Return the (X, Y) coordinate for the center point of the cell that contains the specified text.  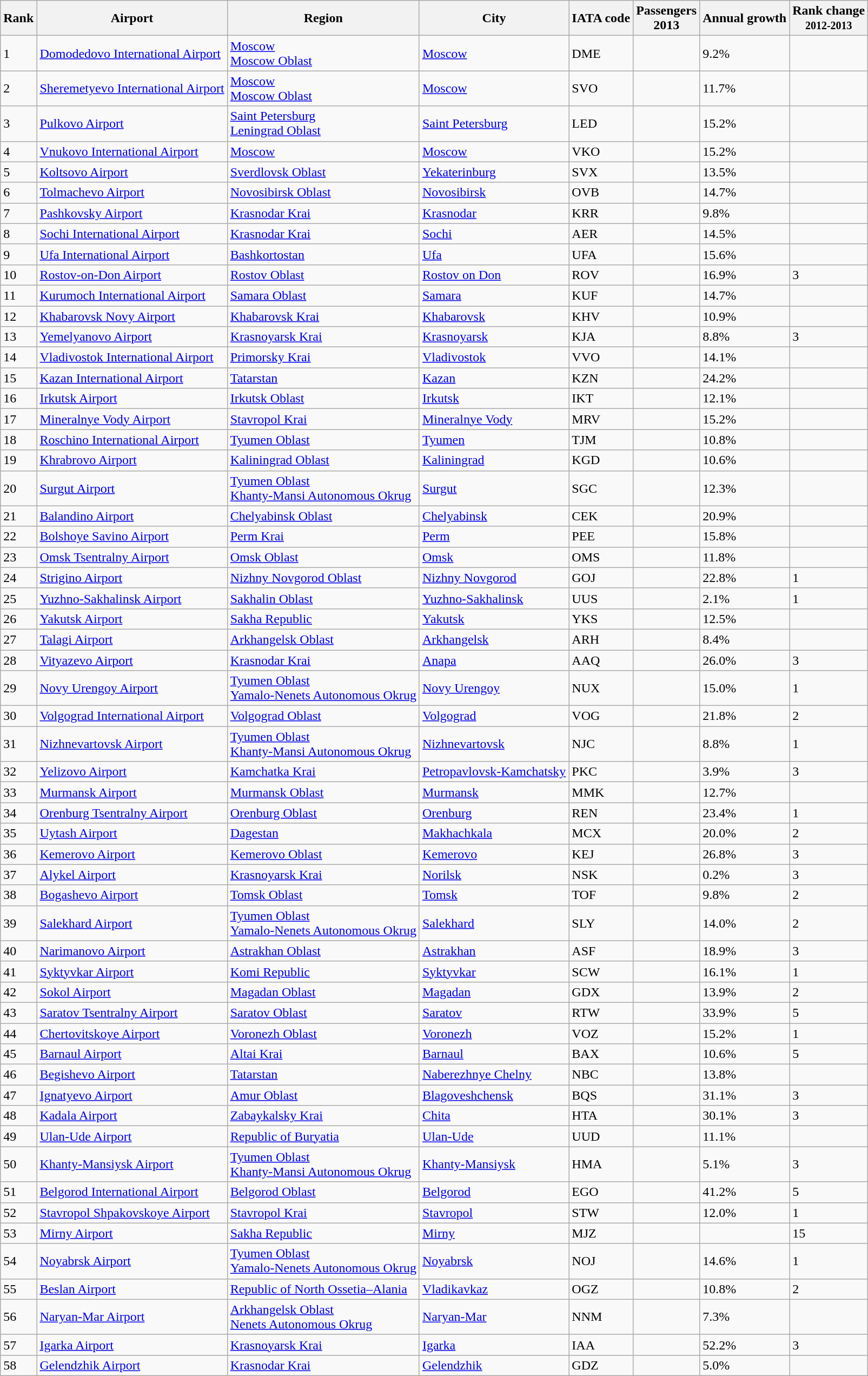
Beslan Airport (132, 1289)
Krasnoyarsk (494, 337)
NBC (601, 1075)
Irkutsk Oblast (323, 399)
Voronezh (494, 1034)
Khanty-Mansiysk Airport (132, 1164)
Yuzhno-Sakhalinsk (494, 598)
NSK (601, 875)
VVO (601, 358)
Omsk Tsentralny Airport (132, 557)
2.1% (745, 598)
Surgut Airport (132, 488)
Vladivostok (494, 358)
3.9% (745, 772)
Salekhard Airport (132, 923)
KJA (601, 337)
KZN (601, 378)
23.4% (745, 813)
14.0% (745, 923)
Vityazevo Airport (132, 660)
ROV (601, 275)
Alykel Airport (132, 875)
BAX (601, 1054)
Roschino International Airport (132, 440)
Bolshoye Savino Airport (132, 537)
Bashkortostan (323, 254)
Tomsk (494, 895)
Talagi Airport (132, 639)
Passengers2013 (666, 18)
Chelyabinsk (494, 516)
AER (601, 234)
7 (18, 213)
Mirny (494, 1233)
13.9% (745, 992)
Kazan International Airport (132, 378)
Yakutsk Airport (132, 619)
32 (18, 772)
PEE (601, 537)
Mineralnye Vody Airport (132, 419)
29 (18, 688)
45 (18, 1054)
Kadala Airport (132, 1116)
Kemerovo Airport (132, 854)
11.1% (745, 1136)
Surgut (494, 488)
17 (18, 419)
Novy Urengoy Airport (132, 688)
SVO (601, 89)
Perm (494, 537)
Chelyabinsk Oblast (323, 516)
Arkhangelsk (494, 639)
30 (18, 716)
Irkutsk Airport (132, 399)
Khabarovsk Novy Airport (132, 316)
Kemerovo Oblast (323, 854)
11 (18, 295)
5.0% (745, 1365)
VOG (601, 716)
Omsk (494, 557)
KUF (601, 295)
SGC (601, 488)
Barnaul Airport (132, 1054)
38 (18, 895)
Naryan-Mar (494, 1317)
Yelizovo Airport (132, 772)
Syktyvkar Airport (132, 971)
6 (18, 193)
Igarka (494, 1345)
Belgorod International Airport (132, 1192)
Perm Krai (323, 537)
TJM (601, 440)
56 (18, 1317)
UUD (601, 1136)
Naberezhnye Chelny (494, 1075)
Vladikavkaz (494, 1289)
Balandino Airport (132, 516)
33 (18, 792)
53 (18, 1233)
PKC (601, 772)
Noyabrsk (494, 1261)
Magadan Oblast (323, 992)
12.3% (745, 488)
KRR (601, 213)
Norilsk (494, 875)
MCX (601, 833)
Kemerovo (494, 854)
MMK (601, 792)
52 (18, 1213)
Saint Petersburg (494, 123)
EGO (601, 1192)
Sochi (494, 234)
55 (18, 1289)
CEK (601, 516)
Amur Oblast (323, 1095)
20.9% (745, 516)
Kaliningrad Oblast (323, 460)
15.0% (745, 688)
19 (18, 460)
Orenburg Oblast (323, 813)
Ulan-Ude (494, 1136)
22 (18, 537)
IATA code (601, 18)
51 (18, 1192)
VOZ (601, 1034)
Volgograd International Airport (132, 716)
Nizhny Novgorod (494, 578)
10.9% (745, 316)
Noyabrsk Airport (132, 1261)
Kazan (494, 378)
28 (18, 660)
IAA (601, 1345)
18 (18, 440)
4 (18, 151)
Blagoveshchensk (494, 1095)
14.6% (745, 1261)
Annual growth (745, 18)
Saratov Tsentralny Airport (132, 1013)
Voronezh Oblast (323, 1034)
KHV (601, 316)
UFA (601, 254)
Airport (132, 18)
Rostov Oblast (323, 275)
Yemelyanovo Airport (132, 337)
Nizhnevartovsk Airport (132, 744)
Sheremetyevo International Airport (132, 89)
BQS (601, 1095)
Novy Urengoy (494, 688)
0.2% (745, 875)
Pulkovo Airport (132, 123)
Ulan-Ude Airport (132, 1136)
Irkutsk (494, 399)
27 (18, 639)
OVB (601, 193)
Zabaykalsky Krai (323, 1116)
Strigino Airport (132, 578)
Koltsovo Airport (132, 172)
Domodedovo International Airport (132, 53)
Rank (18, 18)
ASF (601, 951)
Astrakhan (494, 951)
39 (18, 923)
Saratov (494, 1013)
Tomsk Oblast (323, 895)
8 (18, 234)
RTW (601, 1013)
Kaliningrad (494, 460)
Yekaterinburg (494, 172)
12.5% (745, 619)
Belgorod Oblast (323, 1192)
Uytash Airport (132, 833)
12 (18, 316)
NOJ (601, 1261)
Murmansk (494, 792)
Anapa (494, 660)
33.9% (745, 1013)
SCW (601, 971)
Magadan (494, 992)
Volgograd (494, 716)
Gelendzhik Airport (132, 1365)
Murmansk Airport (132, 792)
HMA (601, 1164)
GOJ (601, 578)
11.8% (745, 557)
26 (18, 619)
Tyumen Oblast (323, 440)
Igarka Airport (132, 1345)
31.1% (745, 1095)
Orenburg (494, 813)
Yuzhno-Sakhalinsk Airport (132, 598)
Saint PetersburgLeningrad Oblast (323, 123)
SLY (601, 923)
Rank change 2012-2013 (829, 18)
VKO (601, 151)
Mineralnye Vody (494, 419)
34 (18, 813)
15.6% (745, 254)
Astrakhan Oblast (323, 951)
Primorsky Krai (323, 358)
Chita (494, 1116)
Arkhangelsk OblastNenets Autonomous Okrug (323, 1317)
41.2% (745, 1192)
Tolmachevo Airport (132, 193)
Stavropol Shpakovskoye Airport (132, 1213)
49 (18, 1136)
Komi Republic (323, 971)
Kamchatka Krai (323, 772)
7.3% (745, 1317)
Saratov Oblast (323, 1013)
Begishevo Airport (132, 1075)
42 (18, 992)
Narimanovo Airport (132, 951)
Samara (494, 295)
Makhachkala (494, 833)
26.8% (745, 854)
Pashkovsky Airport (132, 213)
30.1% (745, 1116)
50 (18, 1164)
16.1% (745, 971)
Vladivostok International Airport (132, 358)
Tyumen (494, 440)
MRV (601, 419)
22.8% (745, 578)
Khabarovsk (494, 316)
Orenburg Tsentralny Airport (132, 813)
DME (601, 53)
14 (18, 358)
11.7% (745, 89)
14.5% (745, 234)
GDZ (601, 1365)
43 (18, 1013)
NJC (601, 744)
Murmansk Oblast (323, 792)
Sverdlovsk Oblast (323, 172)
24 (18, 578)
Volgograd Oblast (323, 716)
Ignatyevo Airport (132, 1095)
10 (18, 275)
HTA (601, 1116)
YKS (601, 619)
Republic of North Ossetia–Alania (323, 1289)
9.2% (745, 53)
Ufa International Airport (132, 254)
Sakhalin Oblast (323, 598)
21 (18, 516)
Bogashevo Airport (132, 895)
25 (18, 598)
57 (18, 1345)
Syktyvkar (494, 971)
NNM (601, 1317)
Altai Krai (323, 1054)
Naryan-Mar Airport (132, 1317)
Khrabrovo Airport (132, 460)
Vnukovo International Airport (132, 151)
Sochi International Airport (132, 234)
Mirny Airport (132, 1233)
Sokol Airport (132, 992)
Petropavlovsk-Kamchatsky (494, 772)
REN (601, 813)
Ufa (494, 254)
26.0% (745, 660)
12.0% (745, 1213)
TOF (601, 895)
44 (18, 1034)
IKT (601, 399)
Gelendzhik (494, 1365)
12.1% (745, 399)
13 (18, 337)
58 (18, 1365)
31 (18, 744)
9 (18, 254)
City (494, 18)
Nizhnevartovsk (494, 744)
UUS (601, 598)
48 (18, 1116)
36 (18, 854)
41 (18, 971)
AAQ (601, 660)
12.7% (745, 792)
52.2% (745, 1345)
Kurumoch International Airport (132, 295)
8.4% (745, 639)
Yakutsk (494, 619)
Dagestan (323, 833)
Chertovitskoye Airport (132, 1034)
46 (18, 1075)
Region (323, 18)
54 (18, 1261)
40 (18, 951)
18.9% (745, 951)
20 (18, 488)
Omsk Oblast (323, 557)
16 (18, 399)
Rostov on Don (494, 275)
20.0% (745, 833)
Khanty-Mansiysk (494, 1164)
ARH (601, 639)
MJZ (601, 1233)
16.9% (745, 275)
OGZ (601, 1289)
LED (601, 123)
GDX (601, 992)
Samara Oblast (323, 295)
NUX (601, 688)
Stavropol (494, 1213)
Nizhny Novgorod Oblast (323, 578)
37 (18, 875)
Arkhangelsk Oblast (323, 639)
Krasnodar (494, 213)
KGD (601, 460)
15.8% (745, 537)
35 (18, 833)
47 (18, 1095)
KEJ (601, 854)
OMS (601, 557)
24.2% (745, 378)
Khabarovsk Krai (323, 316)
SVX (601, 172)
Rostov-on-Don Airport (132, 275)
Novosibirsk Oblast (323, 193)
23 (18, 557)
Salekhard (494, 923)
Barnaul (494, 1054)
21.8% (745, 716)
STW (601, 1213)
5.1% (745, 1164)
Republic of Buryatia (323, 1136)
13.8% (745, 1075)
13.5% (745, 172)
14.1% (745, 358)
Novosibirsk (494, 193)
Belgorod (494, 1192)
